Locate the cell with the specified text and output its [X, Y] center coordinate. 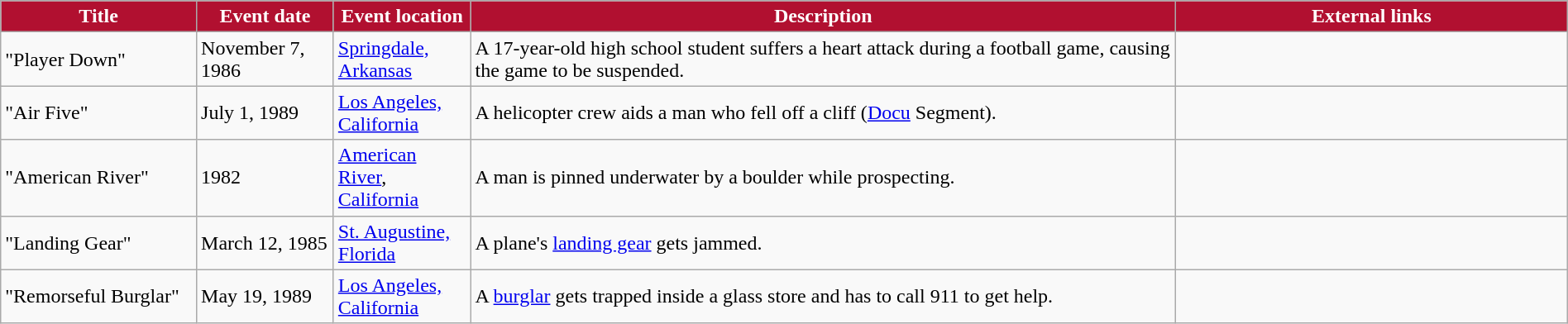
July 1, 1989 [265, 112]
"American River" [99, 178]
"Air Five" [99, 112]
American River, California [402, 178]
May 19, 1989 [265, 296]
A helicopter crew aids a man who fell off a cliff (Docu Segment). [824, 112]
A burglar gets trapped inside a glass store and has to call 911 to get help. [824, 296]
A plane's landing gear gets jammed. [824, 243]
Description [824, 17]
1982 [265, 178]
"Remorseful Burglar" [99, 296]
St. Augustine, Florida [402, 243]
"Player Down" [99, 60]
Title [99, 17]
Event location [402, 17]
Event date [265, 17]
March 12, 1985 [265, 243]
November 7, 1986 [265, 60]
A man is pinned underwater by a boulder while prospecting. [824, 178]
A 17-year-old high school student suffers a heart attack during a football game, causing the game to be suspended. [824, 60]
External links [1372, 17]
"Landing Gear" [99, 243]
Springdale, Arkansas [402, 60]
